Pinpoint the cell where the given text exists, returning its (x, y) midpoint coordinate. 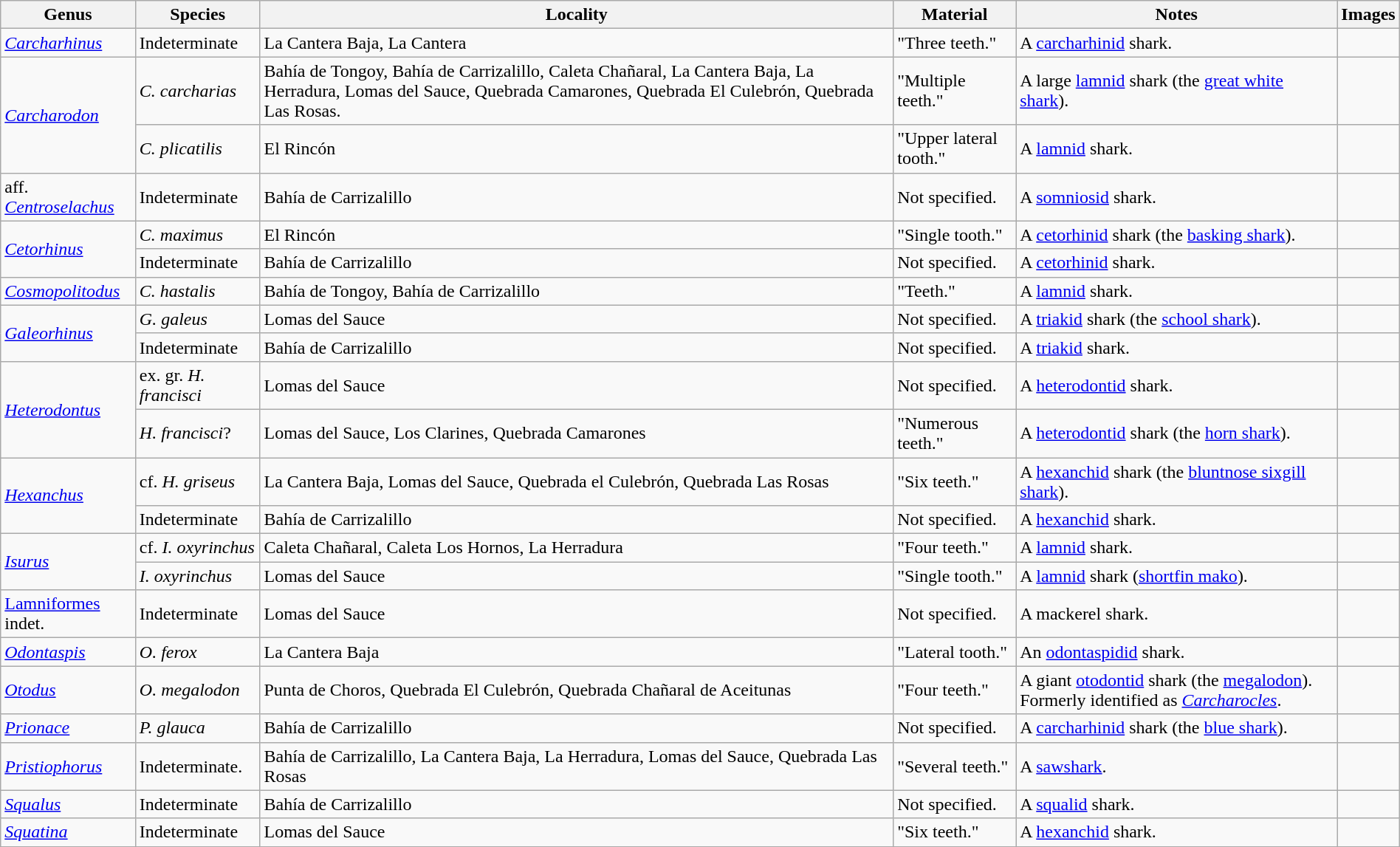
O. megalodon (198, 690)
Carcharhinus (68, 43)
Caleta Chañaral, Caleta Los Hornos, La Herradura (577, 548)
C. carcharias (198, 91)
P. glauca (198, 728)
A mackerel shark. (1177, 614)
A triakid shark (the school shark). (1177, 319)
Heterodontus (68, 409)
Otodus (68, 690)
cf. I. oxyrinchus (198, 548)
La Cantera Baja (577, 652)
cf. H. griseus (198, 481)
A heterodontid shark (the horn shark). (1177, 433)
A cetorhinid shark (the basking shark). (1177, 235)
I. oxyrinchus (198, 576)
ex. gr. H. francisci (198, 385)
Locality (577, 15)
Lomas del Sauce, Los Clarines, Quebrada Camarones (577, 433)
A squalid shark. (1177, 804)
A giant otodontid shark (the megalodon). Formerly identified as Carcharocles. (1177, 690)
A cetorhinid shark. (1177, 263)
Species (198, 15)
Lamniformes indet. (68, 614)
O. ferox (198, 652)
A carcharhinid shark. (1177, 43)
aff. Centroselachus (68, 196)
"Lateral tooth." (955, 652)
"Numerous teeth." (955, 433)
A triakid shark. (1177, 347)
A large lamnid shark (the great white shark). (1177, 91)
"Upper lateral tooth." (955, 149)
A carcharhinid shark (the blue shark). (1177, 728)
Material (955, 15)
Bahía de Carrizalillo, La Cantera Baja, La Herradura, Lomas del Sauce, Quebrada Las Rosas (577, 767)
Prionace (68, 728)
Squatina (68, 832)
C. plicatilis (198, 149)
Galeorhinus (68, 333)
A sawshark. (1177, 767)
Bahía de Tongoy, Bahía de Carrizalillo (577, 291)
G. galeus (198, 319)
Images (1368, 15)
Punta de Choros, Quebrada El Culebrón, Quebrada Chañaral de Aceitunas (577, 690)
Odontaspis (68, 652)
C. maximus (198, 235)
Carcharodon (68, 115)
An odontaspidid shark. (1177, 652)
H. francisci? (198, 433)
Indeterminate. (198, 767)
Isurus (68, 562)
Cetorhinus (68, 249)
Squalus (68, 804)
La Cantera Baja, La Cantera (577, 43)
A heterodontid shark. (1177, 385)
Genus (68, 15)
A hexanchid shark (the bluntnose sixgill shark). (1177, 481)
Pristiophorus (68, 767)
Cosmopolitodus (68, 291)
La Cantera Baja, Lomas del Sauce, Quebrada el Culebrón, Quebrada Las Rosas (577, 481)
Hexanchus (68, 496)
A lamnid shark (shortfin mako). (1177, 576)
"Teeth." (955, 291)
"Three teeth." (955, 43)
"Several teeth." (955, 767)
Notes (1177, 15)
C. hastalis (198, 291)
A somniosid shark. (1177, 196)
"Multiple teeth." (955, 91)
